From the cell containing the given text, extract its center point as [x, y] coordinate. 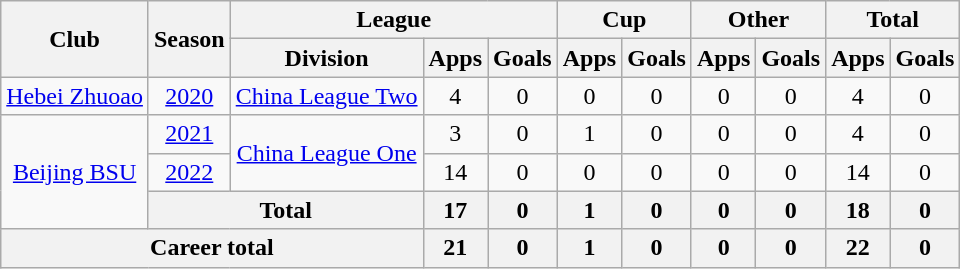
Career total [212, 248]
Other [758, 20]
Division [326, 58]
21 [455, 248]
Season [189, 39]
Club [75, 39]
3 [455, 134]
18 [858, 210]
22 [858, 248]
2021 [189, 134]
China League Two [326, 96]
China League One [326, 153]
2022 [189, 172]
17 [455, 210]
Cup [624, 20]
Beijing BSU [75, 172]
Hebei Zhuoao [75, 96]
League [394, 20]
2020 [189, 96]
